For the text-containing cell, return its midpoint in (x, y) coordinate format. 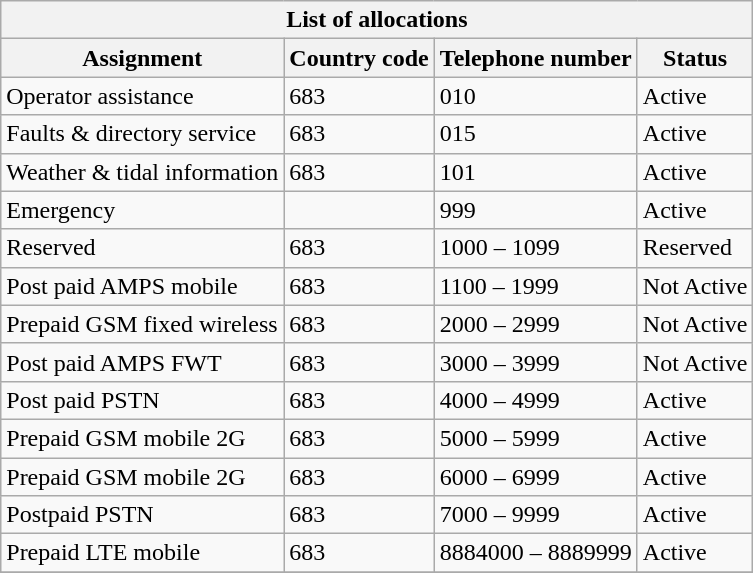
Weather & tidal information (142, 172)
6000 – 6999 (536, 477)
1100 – 1999 (536, 286)
Operator assistance (142, 96)
Post paid AMPS mobile (142, 286)
1000 – 1099 (536, 248)
Prepaid GSM fixed wireless (142, 324)
5000 – 5999 (536, 438)
999 (536, 210)
Status (695, 58)
Post paid AMPS FWT (142, 362)
Country code (359, 58)
Assignment (142, 58)
8884000 – 8889999 (536, 553)
2000 – 2999 (536, 324)
Prepaid LTE mobile (142, 553)
015 (536, 134)
7000 – 9999 (536, 515)
Postpaid PSTN (142, 515)
Post paid PSTN (142, 400)
010 (536, 96)
List of allocations (377, 20)
Emergency (142, 210)
3000 – 3999 (536, 362)
Faults & directory service (142, 134)
Telephone number (536, 58)
4000 – 4999 (536, 400)
101 (536, 172)
